Pinpoint the cell where the given text exists, returning its [x, y] midpoint coordinate. 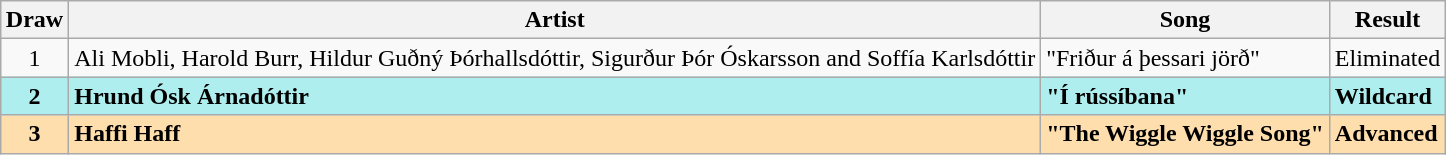
Advanced [1387, 134]
Artist [555, 20]
Draw [34, 20]
Result [1387, 20]
"The Wiggle Wiggle Song" [1186, 134]
"Í rússíbana" [1186, 96]
Song [1186, 20]
"Friður á þessari jörð" [1186, 58]
3 [34, 134]
Wildcard [1387, 96]
Haffi Haff [555, 134]
1 [34, 58]
Eliminated [1387, 58]
Ali Mobli, Harold Burr, Hildur Guðný Þórhallsdóttir, Sigurður Þór Óskarsson and Soffía Karlsdóttir [555, 58]
Hrund Ósk Árnadóttir [555, 96]
2 [34, 96]
